Identify which cell holds the provided text, then report its [x, y] central coordinate. 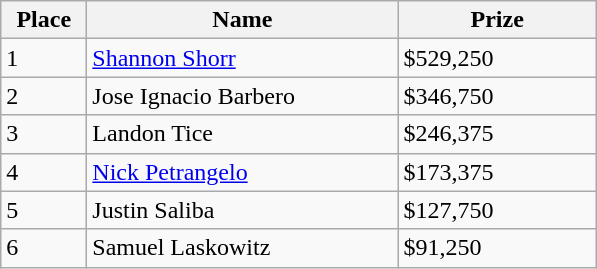
$127,750 [498, 210]
$246,375 [498, 134]
Nick Petrangelo [242, 172]
$346,750 [498, 96]
4 [44, 172]
$529,250 [498, 58]
5 [44, 210]
1 [44, 58]
$173,375 [498, 172]
Samuel Laskowitz [242, 248]
Landon Tice [242, 134]
Justin Saliba [242, 210]
6 [44, 248]
Name [242, 20]
3 [44, 134]
$91,250 [498, 248]
2 [44, 96]
Place [44, 20]
Prize [498, 20]
Shannon Shorr [242, 58]
Jose Ignacio Barbero [242, 96]
